Detect which cell encompasses the target text, then output its [X, Y] center coordinate. 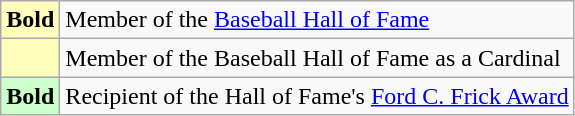
Recipient of the Hall of Fame's Ford C. Frick Award [317, 96]
Member of the Baseball Hall of Fame [317, 20]
Member of the Baseball Hall of Fame as a Cardinal [317, 58]
